Search for the cell housing the specified text and yield its (x, y) center coordinate. 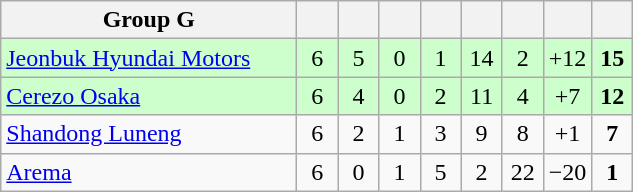
Cerezo Osaka (149, 96)
7 (612, 134)
12 (612, 96)
Group G (149, 20)
22 (522, 172)
14 (482, 58)
+1 (568, 134)
15 (612, 58)
−20 (568, 172)
8 (522, 134)
Shandong Luneng (149, 134)
+7 (568, 96)
Jeonbuk Hyundai Motors (149, 58)
Arema (149, 172)
3 (440, 134)
+12 (568, 58)
11 (482, 96)
9 (482, 134)
